Provide the (X, Y) coordinate of the cell's center where the given text is located.  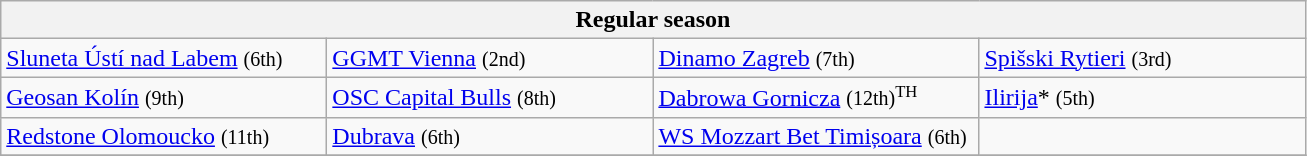
Geosan Kolín (9th) (164, 97)
Redstone Olomoucko (11th) (164, 136)
GGMT Vienna (2nd) (490, 58)
Spišski Rytieri (3rd) (1142, 58)
Ilirija* (5th) (1142, 97)
Dabrowa Gornicza (12th)TH (816, 97)
WS Mozzart Bet Timișoara (6th) (816, 136)
Dinamo Zagreb (7th) (816, 58)
OSC Capital Bulls (8th) (490, 97)
Sluneta Ústí nad Labem (6th) (164, 58)
Dubrava (6th) (490, 136)
Regular season (653, 20)
